For the text-containing cell, return its midpoint in (x, y) coordinate format. 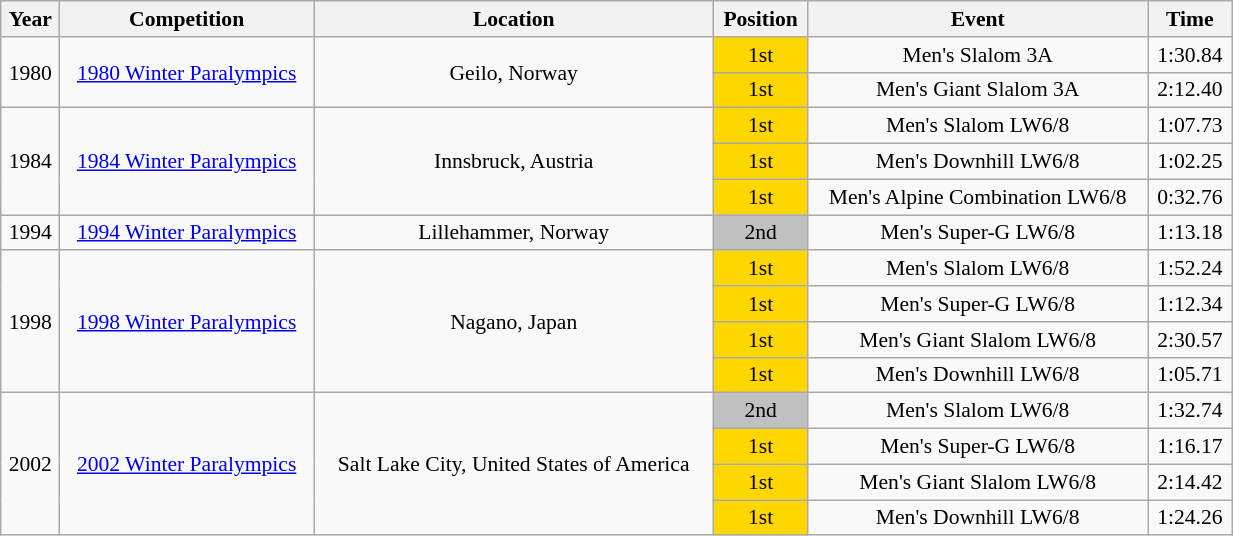
2:14.42 (1190, 482)
1:07.73 (1190, 126)
Men's Alpine Combination LW6/8 (978, 197)
Position (760, 19)
1:13.18 (1190, 233)
1:24.26 (1190, 518)
Men's Giant Slalom 3A (978, 90)
Time (1190, 19)
1998 (30, 322)
2002 (30, 464)
2002 Winter Paralympics (187, 464)
Geilo, Norway (514, 72)
1994 (30, 233)
1:02.25 (1190, 162)
2:12.40 (1190, 90)
1998 Winter Paralympics (187, 322)
1984 Winter Paralympics (187, 162)
1984 (30, 162)
Nagano, Japan (514, 322)
Men's Slalom 3A (978, 55)
1:52.24 (1190, 269)
Event (978, 19)
1980 (30, 72)
2:30.57 (1190, 340)
1980 Winter Paralympics (187, 72)
Lillehammer, Norway (514, 233)
Year (30, 19)
1:16.17 (1190, 447)
1:05.71 (1190, 375)
Location (514, 19)
0:32.76 (1190, 197)
Salt Lake City, United States of America (514, 464)
Innsbruck, Austria (514, 162)
1:32.74 (1190, 411)
1:30.84 (1190, 55)
1:12.34 (1190, 304)
Competition (187, 19)
1994 Winter Paralympics (187, 233)
